From the cell containing the given text, extract its center point as [x, y] coordinate. 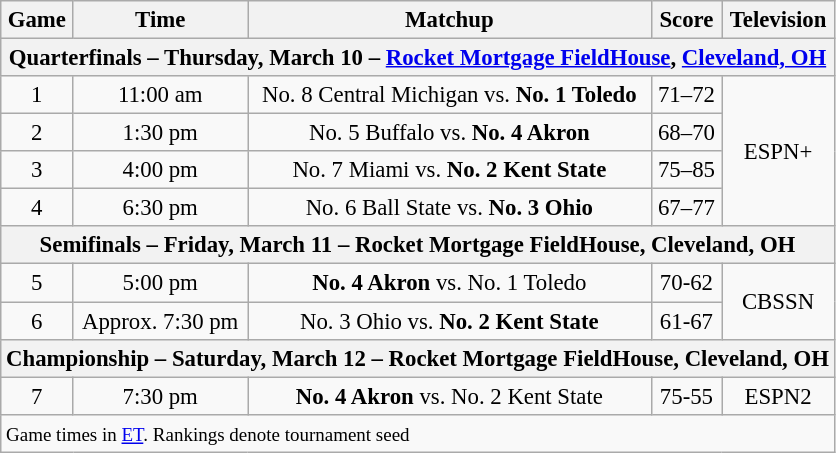
2 [37, 133]
70-62 [686, 283]
67–77 [686, 208]
No. 4 Akron vs. No. 2 Kent State [450, 396]
Championship – Saturday, March 12 – Rocket Mortgage FieldHouse, Cleveland, OH [418, 358]
Semifinals – Friday, March 11 – Rocket Mortgage FieldHouse, Cleveland, OH [418, 245]
No. 3 Ohio vs. No. 2 Kent State [450, 321]
6 [37, 321]
7:30 pm [160, 396]
6:30 pm [160, 208]
No. 7 Miami vs. No. 2 Kent State [450, 170]
CBSSN [778, 302]
Time [160, 20]
75–85 [686, 170]
1:30 pm [160, 133]
5:00 pm [160, 283]
No. 8 Central Michigan vs. No. 1 Toledo [450, 95]
Game times in ET. Rankings denote tournament seed [418, 433]
61-67 [686, 321]
11:00 am [160, 95]
4 [37, 208]
Television [778, 20]
68–70 [686, 133]
No. 6 Ball State vs. No. 3 Ohio [450, 208]
1 [37, 95]
Quarterfinals – Thursday, March 10 – Rocket Mortgage FieldHouse, Cleveland, OH [418, 58]
5 [37, 283]
4:00 pm [160, 170]
7 [37, 396]
75-55 [686, 396]
Approx. 7:30 pm [160, 321]
3 [37, 170]
No. 5 Buffalo vs. No. 4 Akron [450, 133]
No. 4 Akron vs. No. 1 Toledo [450, 283]
Matchup [450, 20]
ESPN2 [778, 396]
Score [686, 20]
Game [37, 20]
71–72 [686, 95]
ESPN+ [778, 151]
